Provide the (X, Y) coordinate of the cell's center where the given text is located.  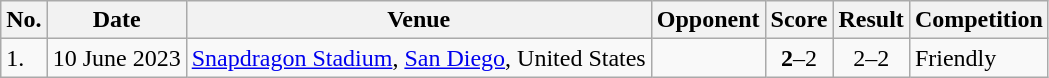
No. (24, 20)
Score (799, 20)
10 June 2023 (116, 58)
Friendly (978, 58)
Snapdragon Stadium, San Diego, United States (418, 58)
Result (871, 20)
Venue (418, 20)
1. (24, 58)
Date (116, 20)
Opponent (708, 20)
Competition (978, 20)
